Detect which cell encompasses the target text, then output its [x, y] center coordinate. 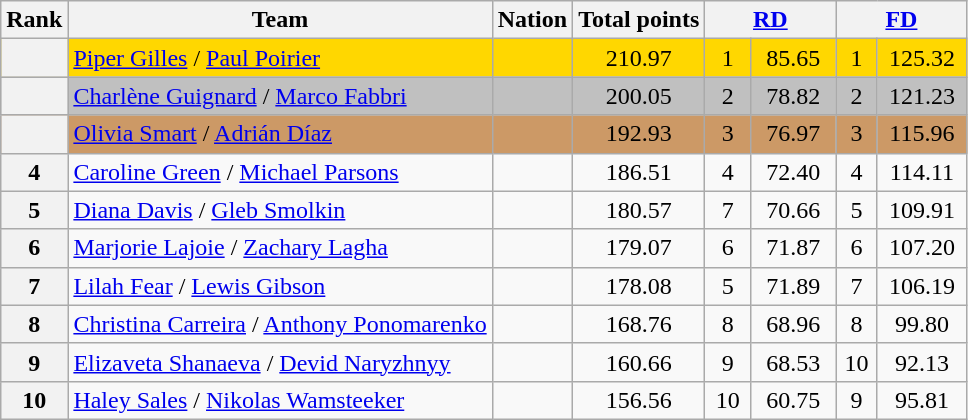
200.05 [639, 96]
Charlène Guignard / Marco Fabbri [280, 96]
Team [280, 20]
210.97 [639, 58]
60.75 [794, 400]
Lilah Fear / Lewis Gibson [280, 286]
Haley Sales / Nikolas Wamsteeker [280, 400]
68.96 [794, 324]
Marjorie Lajoie / Zachary Lagha [280, 248]
71.89 [794, 286]
186.51 [639, 172]
85.65 [794, 58]
99.80 [922, 324]
Caroline Green / Michael Parsons [280, 172]
Elizaveta Shanaeva / Devid Naryzhnyy [280, 362]
125.32 [922, 58]
168.76 [639, 324]
FD [902, 20]
70.66 [794, 210]
109.91 [922, 210]
Olivia Smart / Adrián Díaz [280, 134]
192.93 [639, 134]
106.19 [922, 286]
114.11 [922, 172]
Nation [532, 20]
180.57 [639, 210]
68.53 [794, 362]
115.96 [922, 134]
179.07 [639, 248]
76.97 [794, 134]
156.56 [639, 400]
121.23 [922, 96]
72.40 [794, 172]
RD [770, 20]
Rank [34, 20]
178.08 [639, 286]
160.66 [639, 362]
Piper Gilles / Paul Poirier [280, 58]
Christina Carreira / Anthony Ponomarenko [280, 324]
95.81 [922, 400]
92.13 [922, 362]
Total points [639, 20]
107.20 [922, 248]
71.87 [794, 248]
78.82 [794, 96]
Diana Davis / Gleb Smolkin [280, 210]
